Pinpoint the cell where the given text exists, returning its (x, y) midpoint coordinate. 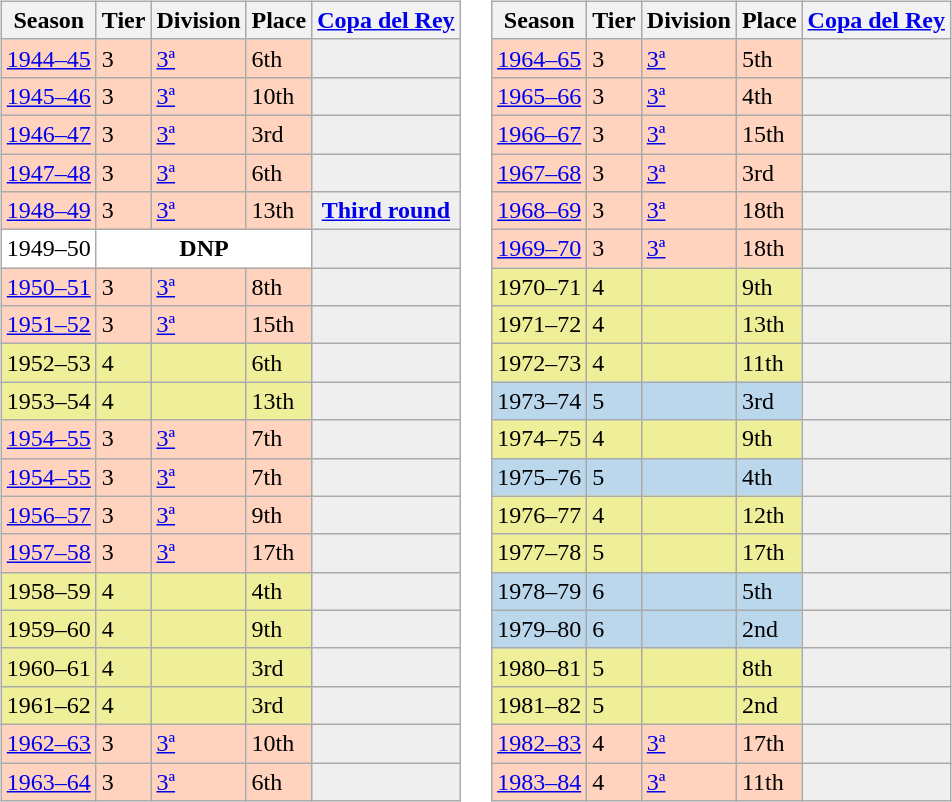
1946–47 (48, 134)
1976–77 (540, 515)
1962–63 (48, 743)
DNP (204, 249)
1967–68 (540, 173)
1949–50 (48, 249)
1960–61 (48, 667)
1979–80 (540, 629)
1971–72 (540, 325)
1964–65 (540, 58)
1970–71 (540, 287)
1961–62 (48, 705)
1957–58 (48, 553)
1965–66 (540, 96)
1982–83 (540, 743)
1952–53 (48, 363)
1956–57 (48, 515)
1948–49 (48, 211)
1975–76 (540, 477)
Third round (386, 211)
1980–81 (540, 667)
1958–59 (48, 591)
1981–82 (540, 705)
1968–69 (540, 211)
1972–73 (540, 363)
1945–46 (48, 96)
1947–48 (48, 173)
1978–79 (540, 591)
1974–75 (540, 439)
1977–78 (540, 553)
1951–52 (48, 325)
1969–70 (540, 249)
1944–45 (48, 58)
1973–74 (540, 401)
1953–54 (48, 401)
1966–67 (540, 134)
1983–84 (540, 781)
1950–51 (48, 287)
12th (769, 515)
1959–60 (48, 629)
1963–64 (48, 781)
